Locate the cell with the specified text and output its (x, y) center coordinate. 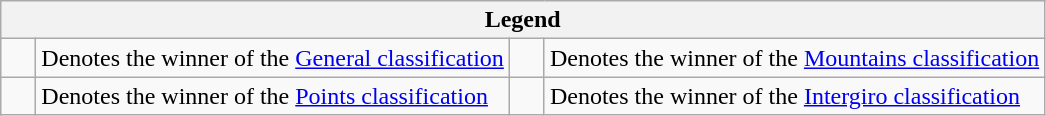
Denotes the winner of the Intergiro classification (794, 96)
Denotes the winner of the Points classification (273, 96)
Denotes the winner of the General classification (273, 58)
Legend (523, 20)
Denotes the winner of the Mountains classification (794, 58)
